Pinpoint the cell where the given text exists, returning its [x, y] midpoint coordinate. 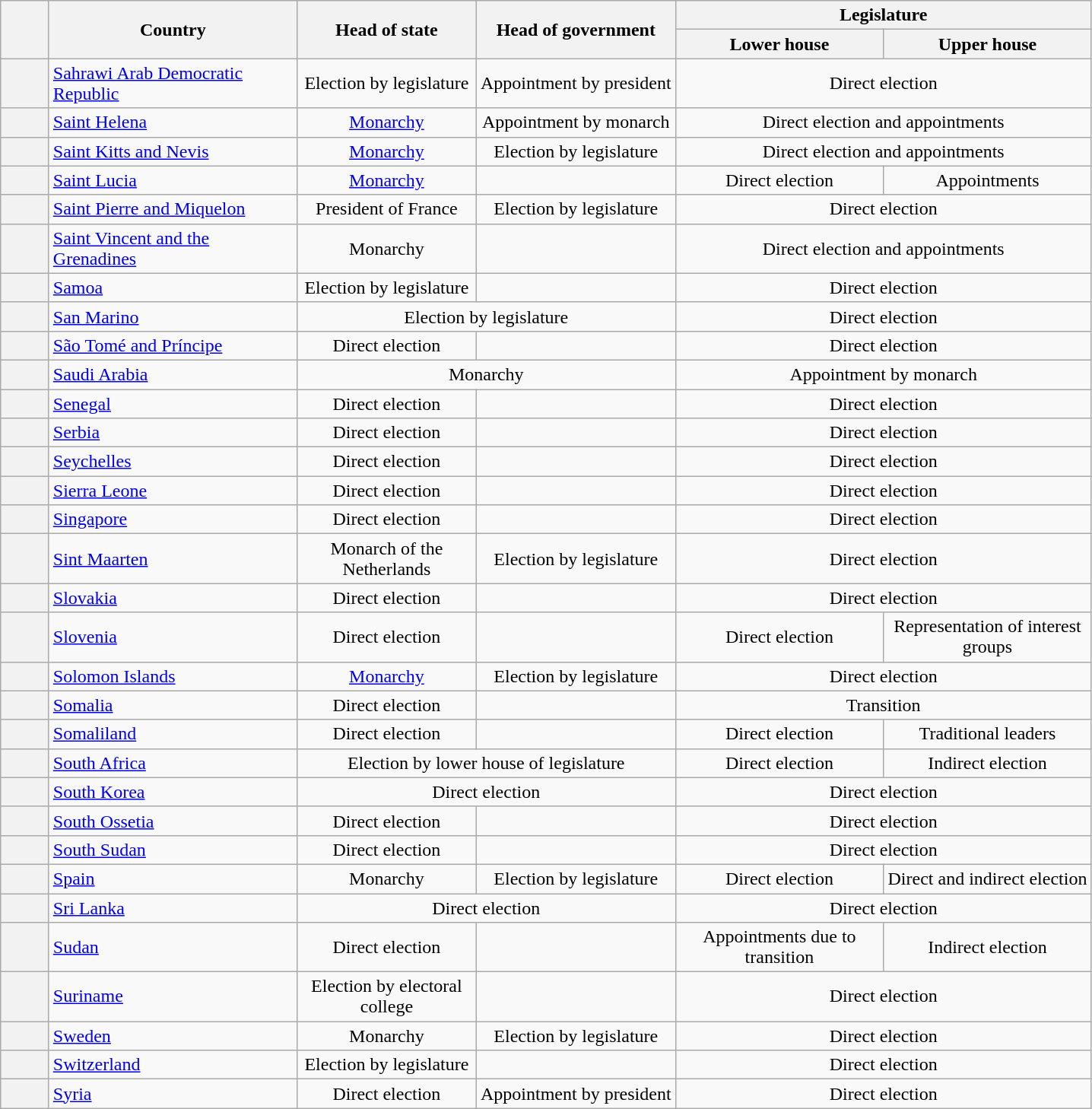
Slovenia [173, 637]
Election by lower house of legislature [486, 763]
Upper house [988, 44]
San Marino [173, 316]
South Ossetia [173, 821]
Lower house [779, 44]
Saint Vincent and the Grenadines [173, 248]
Head of government [576, 30]
South Africa [173, 763]
Election by electoral college [386, 996]
President of France [386, 209]
São Tomé and Príncipe [173, 345]
Transition [884, 705]
Somalia [173, 705]
Saint Lucia [173, 180]
Singapore [173, 520]
Sudan [173, 948]
Saudi Arabia [173, 374]
Seychelles [173, 462]
Saint Kitts and Nevis [173, 151]
Representation of interest groups [988, 637]
Direct and indirect election [988, 879]
Switzerland [173, 1065]
Solomon Islands [173, 676]
Sint Maarten [173, 558]
Samoa [173, 288]
Legislature [884, 15]
South Korea [173, 792]
Sahrawi Arab Democratic Republic [173, 84]
Syria [173, 1094]
Slovakia [173, 598]
Somaliland [173, 734]
Traditional leaders [988, 734]
Appointments [988, 180]
South Sudan [173, 850]
Monarch of the Netherlands [386, 558]
Spain [173, 879]
Sri Lanka [173, 907]
Head of state [386, 30]
Serbia [173, 433]
Suriname [173, 996]
Sweden [173, 1036]
Saint Helena [173, 122]
Country [173, 30]
Saint Pierre and Miquelon [173, 209]
Senegal [173, 404]
Sierra Leone [173, 491]
Appointments due to transition [779, 948]
